Pinpoint the cell where the given text exists, returning its [X, Y] midpoint coordinate. 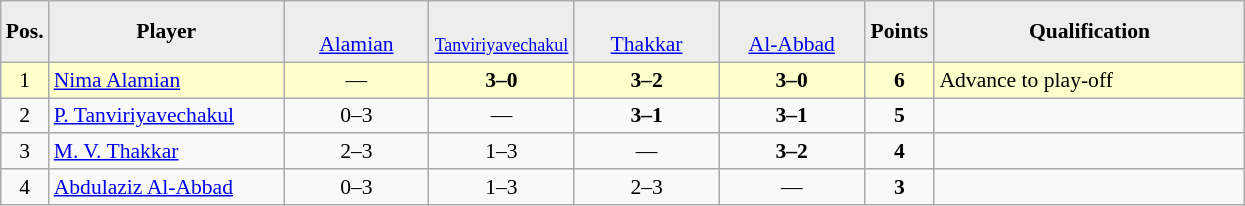
Qualification [1089, 32]
2 [25, 116]
Thakkar [646, 32]
Abdulaziz Al-Abbad [166, 187]
5 [899, 116]
Nima Alamian [166, 80]
Advance to play-off [1089, 80]
M. V. Thakkar [166, 152]
Points [899, 32]
Alamian [356, 32]
6 [899, 80]
Pos. [25, 32]
Player [166, 32]
1 [25, 80]
P. Tanviriyavechakul [166, 116]
Al-Abbad [792, 32]
Tanviriyavechakul [502, 32]
